Determine the (X, Y) coordinate at the center of the cell enclosing the given text.  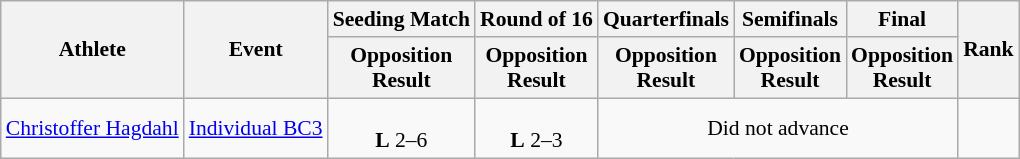
L 2–3 (536, 128)
Seeding Match (402, 19)
Rank (988, 50)
Quarterfinals (666, 19)
Final (902, 19)
Event (256, 50)
L 2–6 (402, 128)
Individual BC3 (256, 128)
Christoffer Hagdahl (92, 128)
Round of 16 (536, 19)
Did not advance (778, 128)
Athlete (92, 50)
Semifinals (790, 19)
